Determine the [X, Y] coordinate at the center of the cell enclosing the given text.  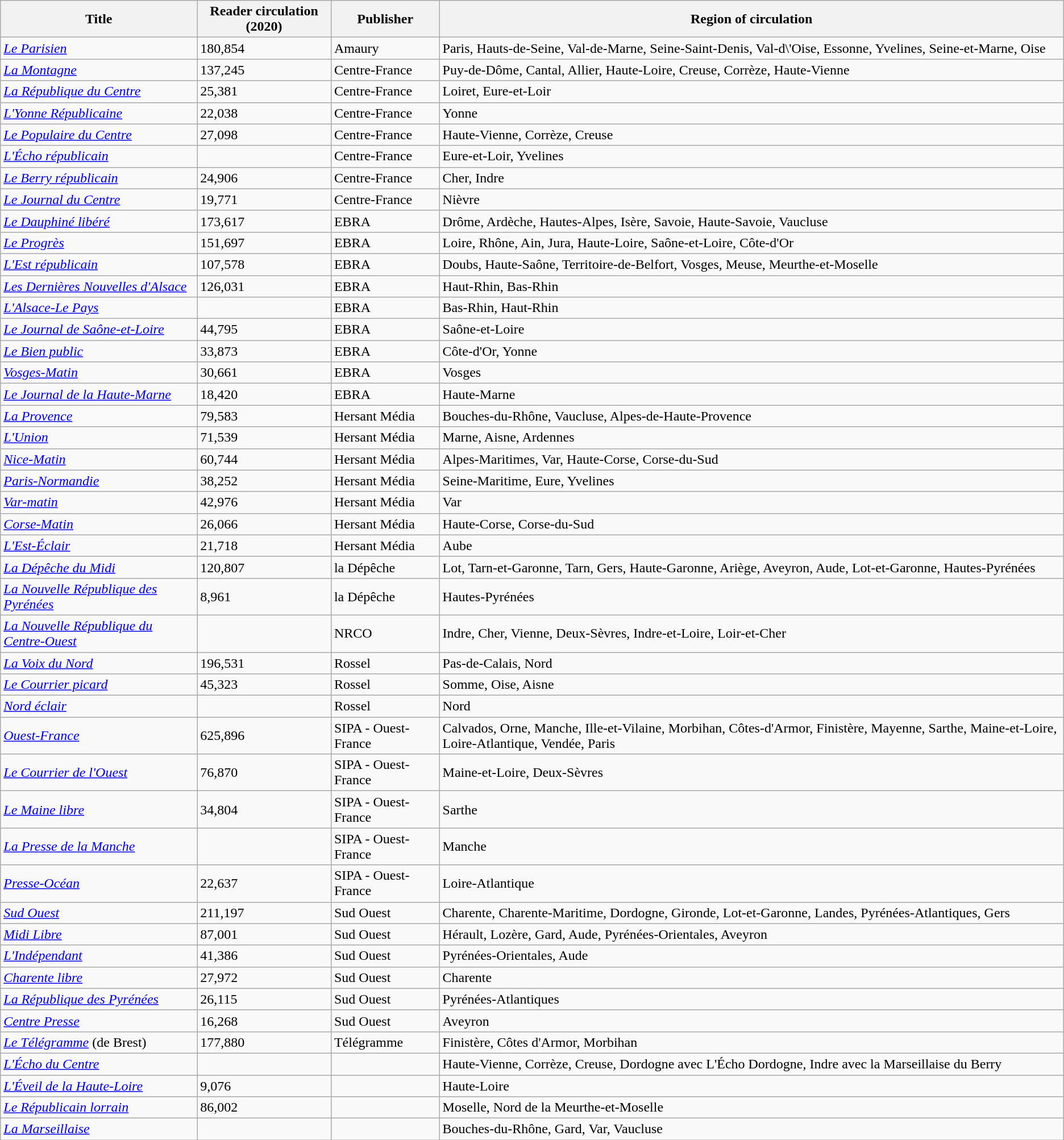
Le Journal de la Haute-Marne [99, 394]
Seine-Maritime, Eure, Yvelines [751, 481]
Charente libre [99, 977]
Maine-et-Loire, Deux-Sèvres [751, 773]
Centre Presse [99, 1021]
Loire, Rhône, Ain, Jura, Haute-Loire, Saône-et-Loire, Côte-d'Or [751, 243]
22,038 [264, 113]
34,804 [264, 809]
196,531 [264, 663]
Ouest-France [99, 735]
27,972 [264, 977]
44,795 [264, 330]
Amaury [385, 48]
177,880 [264, 1042]
107,578 [264, 264]
Le Dauphiné libéré [99, 221]
Lot, Tarn-et-Garonne, Tarn, Gers, Haute-Garonne, Ariège, Aveyron, Aude, Lot-et-Garonne, Hautes-Pyrénées [751, 567]
Marne, Aisne, Ardennes [751, 438]
Télégramme [385, 1042]
30,661 [264, 373]
L'Écho du Centre [99, 1064]
Nièvre [751, 199]
Le Journal de Saône-et-Loire [99, 330]
Le Maine libre [99, 809]
8,961 [264, 597]
120,807 [264, 567]
Paris, Hauts-de-Seine, Val-de-Marne, Seine-Saint-Denis, Val-d\'Oise, Essonne, Yvelines, Seine-et-Marne, Oise [751, 48]
27,098 [264, 135]
Haute-Marne [751, 394]
L'Union [99, 438]
Le Télégramme (de Brest) [99, 1042]
Saône-et-Loire [751, 330]
Publisher [385, 19]
Midi Libre [99, 934]
Corse-Matin [99, 524]
18,420 [264, 394]
Pyrénées-Orientales, Aude [751, 956]
Haute-Loire [751, 1086]
26,066 [264, 524]
Bas-Rhin, Haut-Rhin [751, 308]
60,744 [264, 459]
Finistère, Côtes d'Armor, Morbihan [751, 1042]
L'Éveil de la Haute-Loire [99, 1086]
Nice-Matin [99, 459]
Eure-et-Loir, Yvelines [751, 156]
Paris-Normandie [99, 481]
Nord [751, 706]
Var-matin [99, 502]
38,252 [264, 481]
71,539 [264, 438]
Le Bien public [99, 351]
Doubs, Haute-Saône, Territoire-de-Belfort, Vosges, Meuse, Meurthe-et-Moselle [751, 264]
Drôme, Ardèche, Hautes-Alpes, Isère, Savoie, Haute-Savoie, Vaucluse [751, 221]
Le Berry républicain [99, 178]
22,637 [264, 883]
La République du Centre [99, 91]
La République des Pyrénées [99, 999]
Le Progrès [99, 243]
Charente [751, 977]
126,031 [264, 286]
Bouches-du-Rhône, Gard, Var, Vaucluse [751, 1129]
Loiret, Eure-et-Loir [751, 91]
41,386 [264, 956]
Puy-de-Dôme, Cantal, Allier, Haute-Loire, Creuse, Corrèze, Haute-Vienne [751, 70]
Moselle, Nord de la Meurthe-et-Moselle [751, 1108]
Haut-Rhin, Bas-Rhin [751, 286]
Le Parisien [99, 48]
86,002 [264, 1108]
La Dépêche du Midi [99, 567]
La Nouvelle République des Pyrénées [99, 597]
Le Républicain lorrain [99, 1108]
Presse-Océan [99, 883]
Haute-Vienne, Corrèze, Creuse, Dordogne avec L'Écho Dordogne, Indre avec la Marseillaise du Berry [751, 1064]
Manche [751, 847]
Charente, Charente-Maritime, Dordogne, Gironde, Lot-et-Garonne, Landes, Pyrénées-Atlantiques, Gers [751, 913]
Title [99, 19]
24,906 [264, 178]
76,870 [264, 773]
Le Populaire du Centre [99, 135]
Nord éclair [99, 706]
Reader circulation (2020) [264, 19]
La Montagne [99, 70]
NRCO [385, 633]
Var [751, 502]
Pas-de-Calais, Nord [751, 663]
Alpes-Maritimes, Var, Haute-Corse, Corse-du-Sud [751, 459]
151,697 [264, 243]
Indre, Cher, Vienne, Deux-Sèvres, Indre-et-Loire, Loir-et-Cher [751, 633]
La Provence [99, 416]
Vosges [751, 373]
Le Courrier picard [99, 685]
Côte-d'Or, Yonne [751, 351]
9,076 [264, 1086]
211,197 [264, 913]
33,873 [264, 351]
Pyrénées-Atlantiques [751, 999]
Yonne [751, 113]
Hérault, Lozère, Gard, Aude, Pyrénées-Orientales, Aveyron [751, 934]
45,323 [264, 685]
La Voix du Nord [99, 663]
Loire-Atlantique [751, 883]
137,245 [264, 70]
26,115 [264, 999]
Aube [751, 546]
L'Est-Éclair [99, 546]
625,896 [264, 735]
Le Courrier de l'Ouest [99, 773]
Cher, Indre [751, 178]
25,381 [264, 91]
21,718 [264, 546]
L'Alsace-Le Pays [99, 308]
La Nouvelle République du Centre-Ouest [99, 633]
Haute-Corse, Corse-du-Sud [751, 524]
L'Yonne Républicaine [99, 113]
Somme, Oise, Aisne [751, 685]
Bouches-du-Rhône, Vaucluse, Alpes-de-Haute-Provence [751, 416]
Hautes-Pyrénées [751, 597]
L'Écho républicain [99, 156]
L'Est républicain [99, 264]
Calvados, Orne, Manche, Ille-et-Vilaine, Morbihan, Côtes-d'Armor, Finistère, Mayenne, Sarthe, Maine-et-Loire, Loire-Atlantique, Vendée, Paris [751, 735]
16,268 [264, 1021]
Aveyron [751, 1021]
Haute-Vienne, Corrèze, Creuse [751, 135]
173,617 [264, 221]
79,583 [264, 416]
87,001 [264, 934]
La Presse de la Manche [99, 847]
Vosges-Matin [99, 373]
Sarthe [751, 809]
Region of circulation [751, 19]
180,854 [264, 48]
L'Indépendant [99, 956]
19,771 [264, 199]
Les Dernières Nouvelles d'Alsace [99, 286]
Le Journal du Centre [99, 199]
La Marseillaise [99, 1129]
42,976 [264, 502]
